Scan for the cell matching the given text and deliver its [X, Y] coordinate at center. 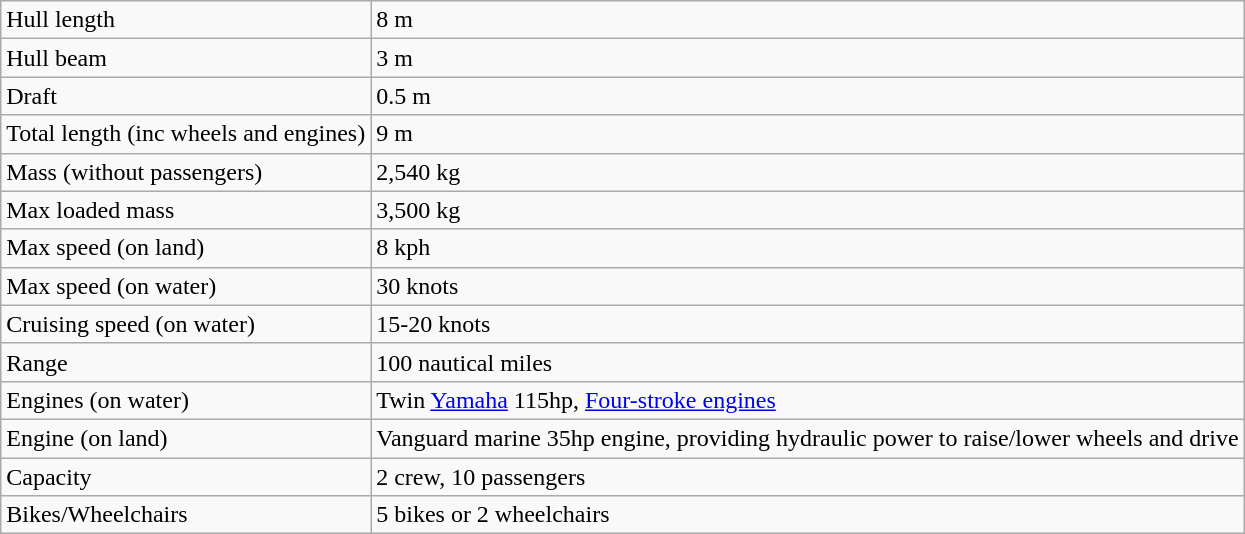
15-20 knots [808, 324]
Range [186, 362]
Twin Yamaha 115hp, Four-stroke engines [808, 400]
Total length (inc wheels and engines) [186, 134]
8 kph [808, 248]
100 nautical miles [808, 362]
0.5 m [808, 96]
Max speed (on land) [186, 248]
Capacity [186, 477]
3 m [808, 58]
5 bikes or 2 wheelchairs [808, 515]
Engines (on water) [186, 400]
Max loaded mass [186, 210]
Engine (on land) [186, 438]
Draft [186, 96]
9 m [808, 134]
Bikes/Wheelchairs [186, 515]
Max speed (on water) [186, 286]
2 crew, 10 passengers [808, 477]
2,540 kg [808, 172]
Hull beam [186, 58]
30 knots [808, 286]
3,500 kg [808, 210]
8 m [808, 20]
Cruising speed (on water) [186, 324]
Vanguard marine 35hp engine, providing hydraulic power to raise/lower wheels and drive [808, 438]
Mass (without passengers) [186, 172]
Hull length [186, 20]
